For the text-containing cell, return its midpoint in [x, y] coordinate format. 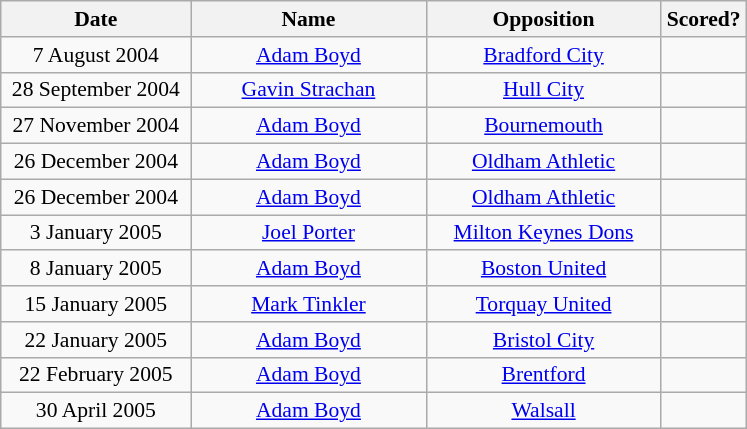
Scored? [704, 19]
Bradford City [544, 55]
Bristol City [544, 340]
22 January 2005 [96, 340]
Mark Tinkler [308, 304]
Walsall [544, 411]
7 August 2004 [96, 55]
Hull City [544, 90]
Milton Keynes Dons [544, 233]
22 February 2005 [96, 375]
8 January 2005 [96, 269]
28 September 2004 [96, 90]
Date [96, 19]
Torquay United [544, 304]
Bournemouth [544, 126]
30 April 2005 [96, 411]
Opposition [544, 19]
27 November 2004 [96, 126]
Gavin Strachan [308, 90]
Boston United [544, 269]
3 January 2005 [96, 233]
Name [308, 19]
15 January 2005 [96, 304]
Brentford [544, 375]
Joel Porter [308, 233]
